Detect which cell encompasses the target text, then output its (X, Y) center coordinate. 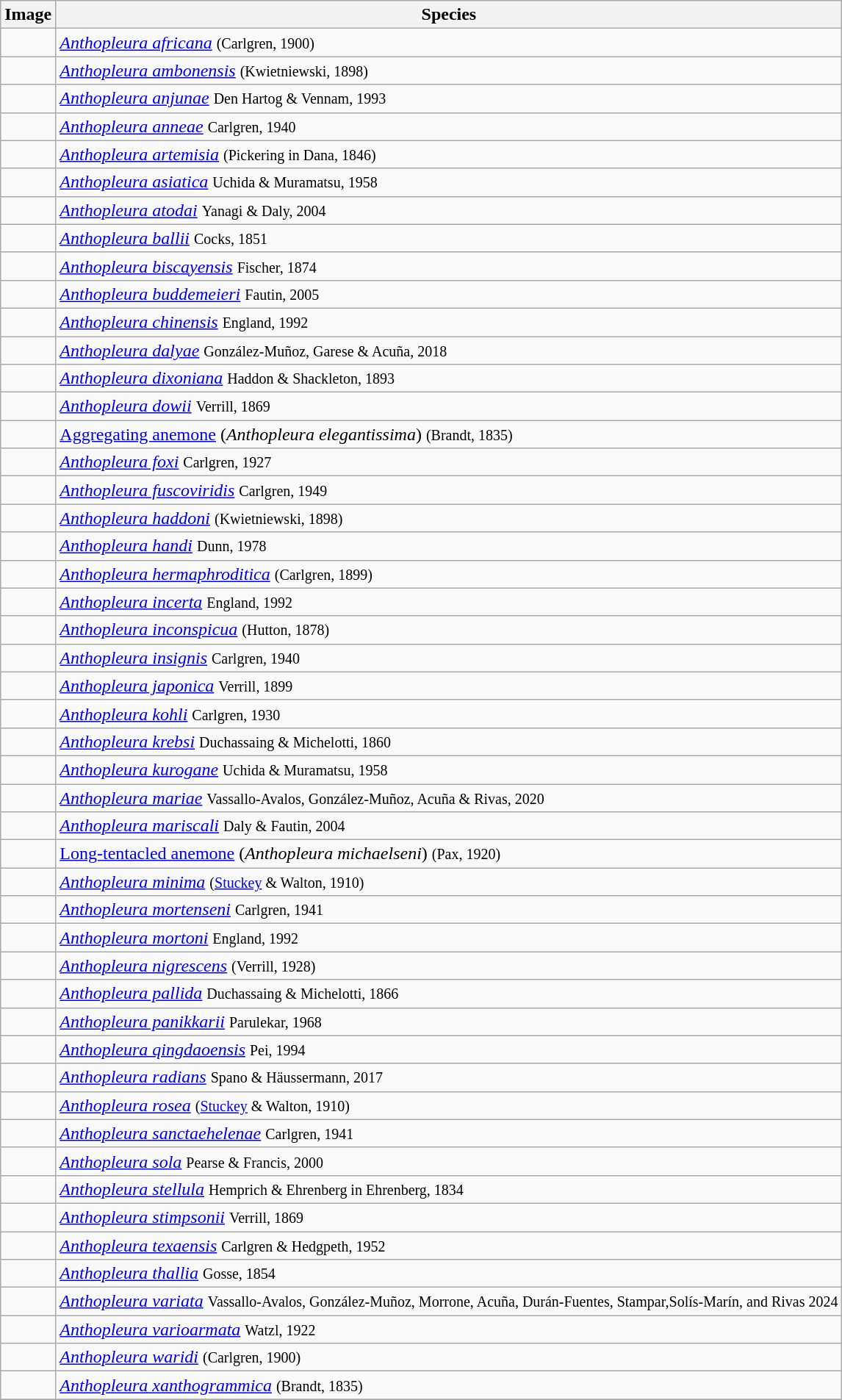
Anthopleura biscayensis Fischer, 1874 (449, 266)
Image (28, 15)
Anthopleura ambonensis (Kwietniewski, 1898) (449, 71)
Anthopleura krebsi Duchassaing & Michelotti, 1860 (449, 742)
Anthopleura texaensis Carlgren & Hedgpeth, 1952 (449, 1246)
Anthopleura mortoni England, 1992 (449, 938)
Anthopleura nigrescens (Verrill, 1928) (449, 966)
Anthopleura dixoniana Haddon & Shackleton, 1893 (449, 378)
Anthopleura buddemeieri Fautin, 2005 (449, 294)
Anthopleura thallia Gosse, 1854 (449, 1274)
Anthopleura sanctaehelenae Carlgren, 1941 (449, 1133)
Anthopleura hermaphroditica (Carlgren, 1899) (449, 574)
Anthopleura minima (Stuckey & Walton, 1910) (449, 882)
Anthopleura dowii Verrill, 1869 (449, 406)
Anthopleura handi Dunn, 1978 (449, 546)
Anthopleura kurogane Uchida & Muramatsu, 1958 (449, 769)
Anthopleura varioarmata Watzl, 1922 (449, 1329)
Anthopleura insignis Carlgren, 1940 (449, 658)
Anthopleura incerta England, 1992 (449, 602)
Long-tentacled anemone (Anthopleura michaelseni) (Pax, 1920) (449, 854)
Anthopleura qingdaoensis Pei, 1994 (449, 1049)
Anthopleura artemisia (Pickering in Dana, 1846) (449, 154)
Anthopleura mariscali Daly & Fautin, 2004 (449, 826)
Anthopleura sola Pearse & Francis, 2000 (449, 1161)
Anthopleura waridi (Carlgren, 1900) (449, 1357)
Anthopleura radians Spano & Häussermann, 2017 (449, 1077)
Anthopleura mariae Vassallo-Avalos, González-Muñoz, Acuña & Rivas, 2020 (449, 797)
Anthopleura kohli Carlgren, 1930 (449, 714)
Anthopleura japonica Verrill, 1899 (449, 686)
Anthopleura stellula Hemprich & Ehrenberg in Ehrenberg, 1834 (449, 1189)
Anthopleura asiatica Uchida & Muramatsu, 1958 (449, 182)
Anthopleura panikkarii Parulekar, 1968 (449, 1022)
Anthopleura anjunae Den Hartog & Vennam, 1993 (449, 98)
Anthopleura stimpsonii Verrill, 1869 (449, 1217)
Anthopleura anneae Carlgren, 1940 (449, 126)
Anthopleura ballii Cocks, 1851 (449, 238)
Anthopleura xanthogrammica (Brandt, 1835) (449, 1385)
Anthopleura mortenseni Carlgren, 1941 (449, 910)
Aggregating anemone (Anthopleura elegantissima) (Brandt, 1835) (449, 434)
Anthopleura variata Vassallo-Avalos, González-Muñoz, Morrone, Acuña, Durán-Fuentes, Stampar,Solís-Marín, and Rivas 2024 (449, 1302)
Anthopleura chinensis England, 1992 (449, 322)
Anthopleura pallida Duchassaing & Michelotti, 1866 (449, 994)
Anthopleura inconspicua (Hutton, 1878) (449, 630)
Anthopleura atodai Yanagi & Daly, 2004 (449, 210)
Anthopleura africana (Carlgren, 1900) (449, 43)
Anthopleura foxi Carlgren, 1927 (449, 462)
Anthopleura rosea (Stuckey & Walton, 1910) (449, 1105)
Anthopleura dalyae González-Muñoz, Garese & Acuña, 2018 (449, 351)
Anthopleura haddoni (Kwietniewski, 1898) (449, 518)
Anthopleura fuscoviridis Carlgren, 1949 (449, 490)
Species (449, 15)
